Find where the given text appears and provide that cell's center as (x, y) coordinate. 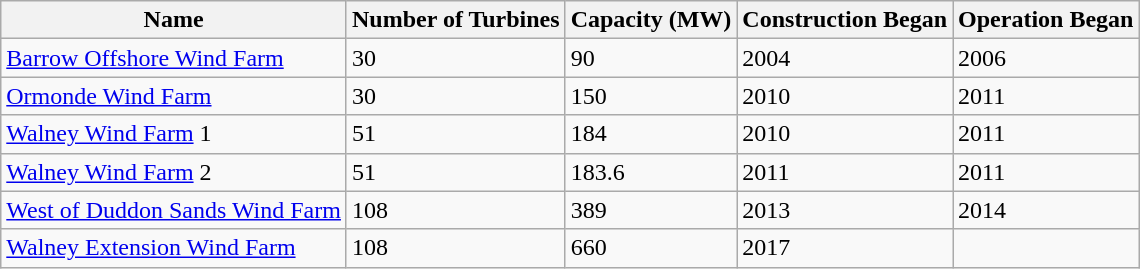
Ormonde Wind Farm (174, 96)
Name (174, 20)
Construction Began (845, 20)
150 (651, 96)
2004 (845, 58)
389 (651, 210)
West of Duddon Sands Wind Farm (174, 210)
183.6 (651, 172)
Walney Extension Wind Farm (174, 248)
2013 (845, 210)
2014 (1046, 210)
2017 (845, 248)
660 (651, 248)
90 (651, 58)
2006 (1046, 58)
Walney Wind Farm 2 (174, 172)
Capacity (MW) (651, 20)
Walney Wind Farm 1 (174, 134)
Number of Turbines (456, 20)
Operation Began (1046, 20)
184 (651, 134)
Barrow Offshore Wind Farm (174, 58)
